Return the (x, y) coordinate for the center point of the cell that contains the specified text.  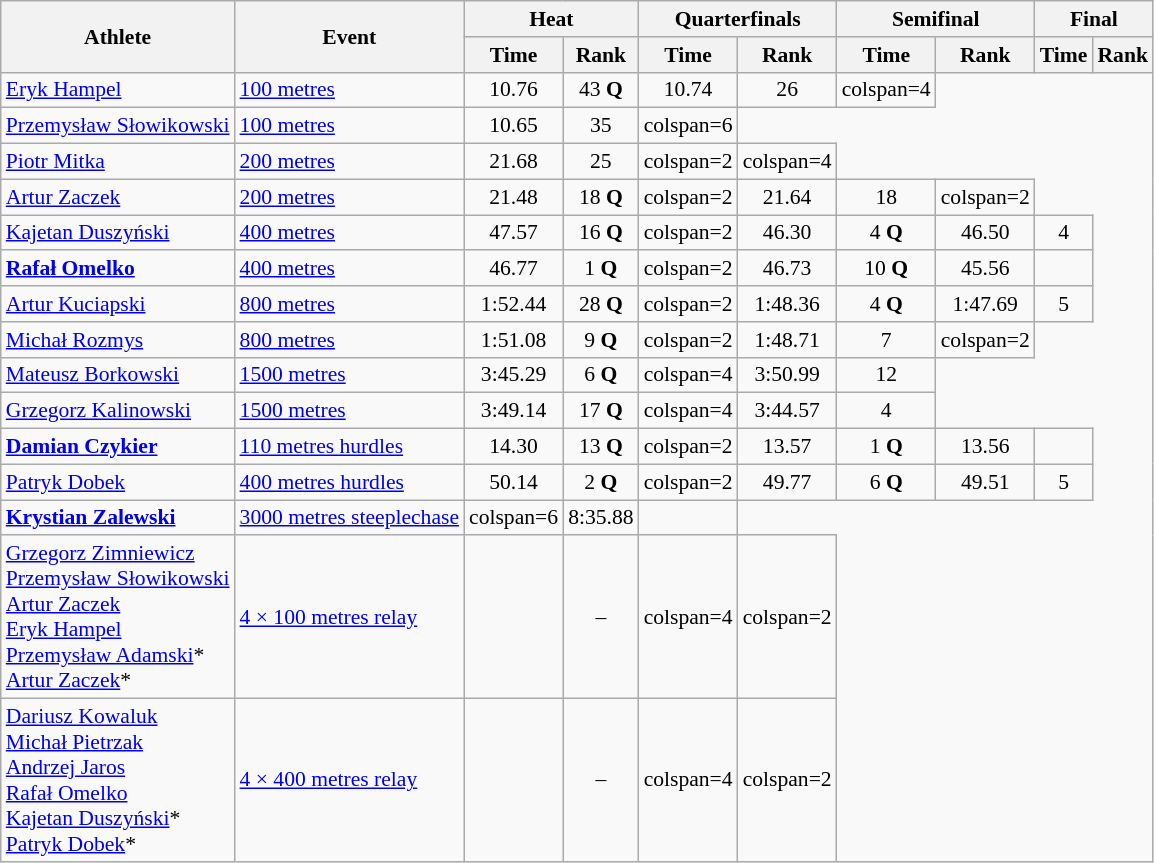
13 Q (600, 447)
Artur Kuciapski (118, 304)
28 Q (600, 304)
Semifinal (936, 19)
47.57 (514, 233)
8:35.88 (600, 518)
Grzegorz ZimniewiczPrzemysław SłowikowskiArtur ZaczekEryk HampelPrzemysław Adamski*Artur Zaczek* (118, 618)
Event (350, 36)
18 Q (600, 197)
13.56 (986, 447)
50.14 (514, 482)
7 (886, 340)
Krystian Zalewski (118, 518)
Athlete (118, 36)
2 Q (600, 482)
10.65 (514, 126)
Piotr Mitka (118, 162)
3000 metres steeplechase (350, 518)
21.68 (514, 162)
Heat (552, 19)
46.77 (514, 269)
10 Q (886, 269)
Artur Zaczek (118, 197)
35 (600, 126)
4 × 400 metres relay (350, 780)
400 metres hurdles (350, 482)
Michał Rozmys (118, 340)
Patryk Dobek (118, 482)
110 metres hurdles (350, 447)
Kajetan Duszyński (118, 233)
3:45.29 (514, 375)
Mateusz Borkowski (118, 375)
46.50 (986, 233)
Damian Czykier (118, 447)
1:48.71 (788, 340)
3:50.99 (788, 375)
13.57 (788, 447)
10.74 (688, 90)
46.73 (788, 269)
21.64 (788, 197)
18 (886, 197)
9 Q (600, 340)
12 (886, 375)
Grzegorz Kalinowski (118, 411)
26 (788, 90)
Eryk Hampel (118, 90)
Final (1094, 19)
3:49.14 (514, 411)
4 × 100 metres relay (350, 618)
46.30 (788, 233)
1:47.69 (986, 304)
10.76 (514, 90)
49.51 (986, 482)
16 Q (600, 233)
25 (600, 162)
14.30 (514, 447)
43 Q (600, 90)
Przemysław Słowikowski (118, 126)
21.48 (514, 197)
1:52.44 (514, 304)
Rafał Omelko (118, 269)
Quarterfinals (738, 19)
3:44.57 (788, 411)
1:48.36 (788, 304)
17 Q (600, 411)
49.77 (788, 482)
1:51.08 (514, 340)
45.56 (986, 269)
Dariusz KowalukMichał PietrzakAndrzej JarosRafał OmelkoKajetan Duszyński*Patryk Dobek* (118, 780)
